Determine the (X, Y) coordinate at the center of the cell enclosing the given text.  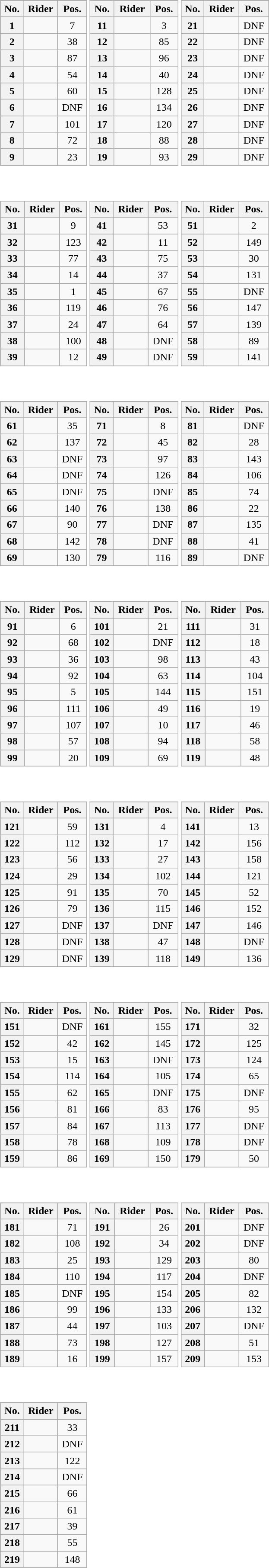
168 (102, 1142)
214 (12, 1477)
100 (73, 341)
110 (73, 1276)
196 (102, 1309)
209 (193, 1359)
208 (193, 1342)
187 (12, 1326)
No. Rider Pos. 191 26 192 34 193 129 194 117 195 154 196 133 197 103 198 127 199 157 (134, 1279)
184 (12, 1276)
201 (193, 1227)
202 (193, 1244)
211 (12, 1427)
165 (102, 1093)
80 (254, 1260)
215 (12, 1493)
192 (102, 1244)
40 (164, 75)
150 (163, 1158)
197 (102, 1326)
130 (73, 558)
218 (12, 1543)
217 (12, 1526)
219 (12, 1559)
189 (12, 1359)
198 (102, 1342)
212 (12, 1444)
174 (193, 1076)
60 (73, 91)
20 (73, 758)
164 (102, 1076)
175 (193, 1093)
216 (12, 1510)
183 (12, 1260)
191 (102, 1227)
178 (193, 1142)
179 (193, 1158)
195 (102, 1293)
171 (193, 1027)
10 (163, 725)
No. Rider Pos. 161 155 162 145 163 DNF 164 105 165 DNF 166 83 167 113 168 109 169 150 (134, 1079)
203 (193, 1260)
167 (102, 1125)
No. Rider Pos. 41 53 42 11 43 75 44 37 45 67 46 76 47 64 48 DNF 49 DNF (134, 277)
172 (193, 1043)
188 (12, 1342)
162 (102, 1043)
161 (102, 1027)
120 (164, 124)
163 (102, 1060)
185 (12, 1293)
207 (193, 1326)
193 (102, 1260)
No. Rider Pos. 131 4 132 17 133 27 134 102 135 70 136 115 137 DNF 138 47 139 118 (134, 878)
166 (102, 1109)
70 (163, 892)
194 (102, 1276)
176 (193, 1109)
205 (193, 1293)
181 (12, 1227)
182 (12, 1244)
140 (73, 508)
213 (12, 1460)
206 (193, 1309)
173 (193, 1060)
50 (254, 1158)
199 (102, 1359)
159 (12, 1158)
177 (193, 1125)
169 (102, 1158)
No. Rider Pos. 101 21 102 DNF 103 98 104 63 105 144 106 49 107 10 108 94 109 69 (134, 678)
186 (12, 1309)
No. Rider Pos. 71 8 72 45 73 97 74 126 75 DNF 76 138 77 DNF 78 DNF 79 116 (134, 478)
204 (193, 1276)
90 (73, 525)
30 (254, 259)
